Pinpoint the cell where the given text exists, returning its (X, Y) midpoint coordinate. 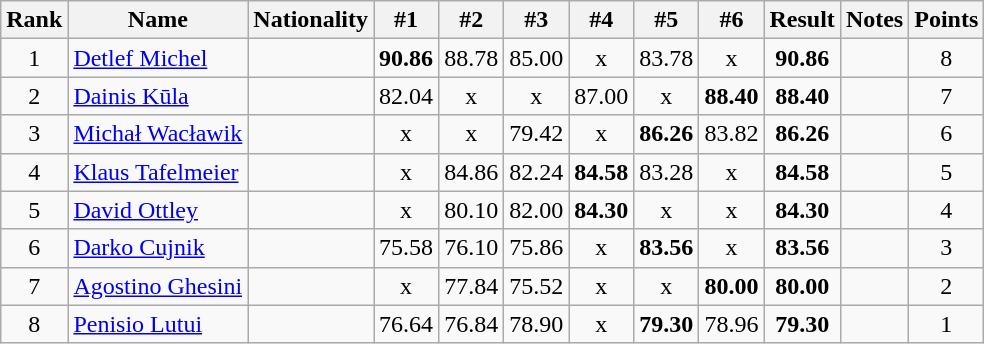
Result (802, 20)
Klaus Tafelmeier (158, 172)
#6 (732, 20)
88.78 (472, 58)
Penisio Lutui (158, 324)
David Ottley (158, 210)
83.28 (666, 172)
Notes (874, 20)
82.24 (536, 172)
#4 (602, 20)
Name (158, 20)
85.00 (536, 58)
87.00 (602, 96)
80.10 (472, 210)
75.52 (536, 286)
#1 (406, 20)
75.86 (536, 248)
78.90 (536, 324)
Points (946, 20)
Nationality (311, 20)
76.84 (472, 324)
Detlef Michel (158, 58)
#2 (472, 20)
Michał Wacławik (158, 134)
83.82 (732, 134)
78.96 (732, 324)
76.64 (406, 324)
Darko Cujnik (158, 248)
82.04 (406, 96)
#5 (666, 20)
79.42 (536, 134)
83.78 (666, 58)
76.10 (472, 248)
75.58 (406, 248)
Dainis Kūla (158, 96)
77.84 (472, 286)
84.86 (472, 172)
82.00 (536, 210)
Rank (34, 20)
Agostino Ghesini (158, 286)
#3 (536, 20)
